Return the [x, y] coordinate for the center point of the cell that contains the specified text.  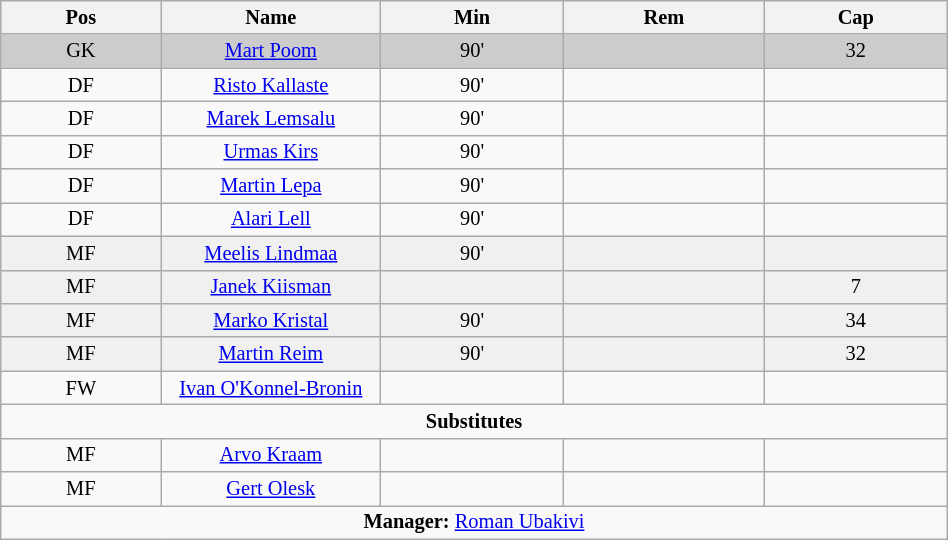
Substitutes [474, 421]
Pos [81, 17]
Mart Poom [271, 51]
Marko Kristal [271, 320]
Martin Lepa [271, 186]
GK [81, 51]
Name [271, 17]
7 [856, 287]
Meelis Lindmaa [271, 253]
Arvo Kraam [271, 455]
Alari Lell [271, 219]
Min [472, 17]
Urmas Kirs [271, 152]
Manager: Roman Ubakivi [474, 522]
34 [856, 320]
Martin Reim [271, 354]
Ivan O'Konnel-Bronin [271, 388]
Risto Kallaste [271, 85]
Gert Olesk [271, 489]
Cap [856, 17]
FW [81, 388]
Rem [664, 17]
Janek Kiisman [271, 287]
Marek Lemsalu [271, 118]
